Return the (X, Y) coordinate for the center point of the cell that contains the specified text.  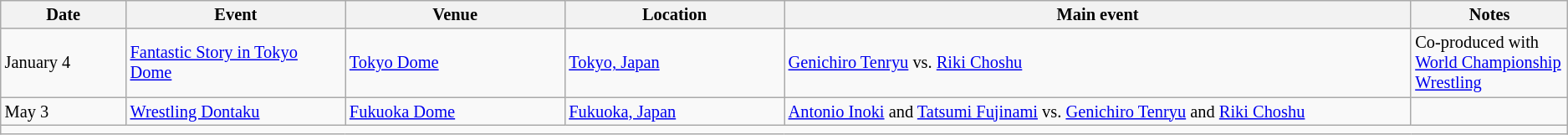
Event (236, 14)
Genichiro Tenryu vs. Riki Choshu (1098, 63)
Antonio Inoki and Tatsumi Fujinami vs. Genichiro Tenryu and Riki Choshu (1098, 112)
Location (674, 14)
Notes (1489, 14)
Fantastic Story in Tokyo Dome (236, 63)
Fukuoka, Japan (674, 112)
Tokyo, Japan (674, 63)
May 3 (64, 112)
Tokyo Dome (455, 63)
Fukuoka Dome (455, 112)
Date (64, 14)
Venue (455, 14)
Co-produced with World Championship Wrestling (1489, 63)
Main event (1098, 14)
Wrestling Dontaku (236, 112)
January 4 (64, 63)
